Return the (X, Y) coordinate for the center point of the cell that contains the specified text.  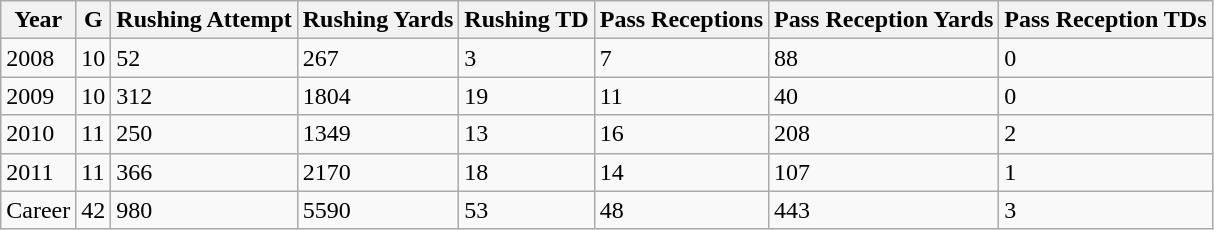
19 (526, 96)
2170 (378, 172)
Pass Reception Yards (884, 20)
5590 (378, 210)
250 (204, 134)
88 (884, 58)
52 (204, 58)
Year (38, 20)
312 (204, 96)
366 (204, 172)
2011 (38, 172)
1804 (378, 96)
Pass Receptions (681, 20)
7 (681, 58)
40 (884, 96)
208 (884, 134)
2010 (38, 134)
16 (681, 134)
2008 (38, 58)
13 (526, 134)
1 (1106, 172)
G (94, 20)
1349 (378, 134)
980 (204, 210)
443 (884, 210)
Rushing Attempt (204, 20)
14 (681, 172)
Rushing TD (526, 20)
Career (38, 210)
18 (526, 172)
2009 (38, 96)
42 (94, 210)
53 (526, 210)
267 (378, 58)
48 (681, 210)
Pass Reception TDs (1106, 20)
107 (884, 172)
2 (1106, 134)
Rushing Yards (378, 20)
